Capture the cell that displays the provided text and extract its [x, y] central coordinate. 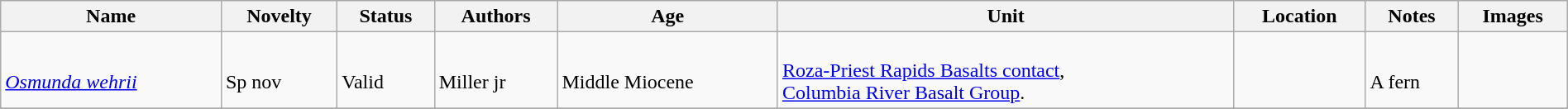
Authors [496, 17]
Osmunda wehrii [111, 70]
Status [385, 17]
Images [1513, 17]
A fern [1412, 70]
Novelty [279, 17]
Age [668, 17]
Middle Miocene [668, 70]
Miller jr [496, 70]
Unit [1006, 17]
Roza-Priest Rapids Basalts contact, Columbia River Basalt Group. [1006, 70]
Notes [1412, 17]
Valid [385, 70]
Location [1300, 17]
Sp nov [279, 70]
Name [111, 17]
